Search for the cell housing the specified text and yield its (x, y) center coordinate. 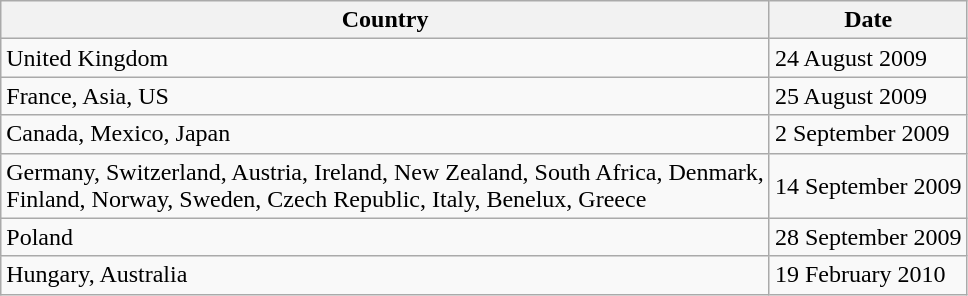
28 September 2009 (868, 237)
14 September 2009 (868, 186)
Hungary, Australia (386, 275)
Country (386, 20)
Poland (386, 237)
United Kingdom (386, 58)
Canada, Mexico, Japan (386, 134)
2 September 2009 (868, 134)
Date (868, 20)
25 August 2009 (868, 96)
19 February 2010 (868, 275)
Germany, Switzerland, Austria, Ireland, New Zealand, South Africa, Denmark,Finland, Norway, Sweden, Czech Republic, Italy, Benelux, Greece (386, 186)
France, Asia, US (386, 96)
24 August 2009 (868, 58)
